Detect which cell encompasses the target text, then output its (X, Y) center coordinate. 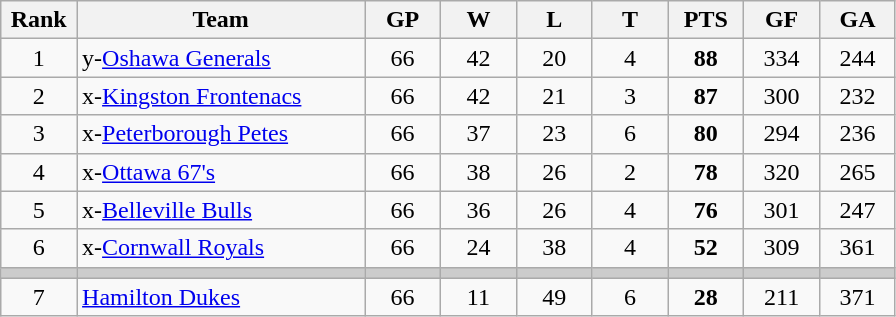
371 (857, 297)
78 (706, 172)
80 (706, 134)
x-Belleville Bulls (221, 210)
23 (554, 134)
301 (782, 210)
334 (782, 58)
52 (706, 248)
T (630, 20)
x-Ottawa 67's (221, 172)
37 (479, 134)
236 (857, 134)
265 (857, 172)
24 (479, 248)
1 (39, 58)
Team (221, 20)
x-Peterborough Petes (221, 134)
L (554, 20)
W (479, 20)
GF (782, 20)
5 (39, 210)
7 (39, 297)
211 (782, 297)
Rank (39, 20)
300 (782, 96)
Hamilton Dukes (221, 297)
76 (706, 210)
247 (857, 210)
x-Cornwall Royals (221, 248)
x-Kingston Frontenacs (221, 96)
88 (706, 58)
232 (857, 96)
GP (403, 20)
309 (782, 248)
49 (554, 297)
GA (857, 20)
PTS (706, 20)
244 (857, 58)
361 (857, 248)
11 (479, 297)
36 (479, 210)
20 (554, 58)
28 (706, 297)
21 (554, 96)
y-Oshawa Generals (221, 58)
294 (782, 134)
87 (706, 96)
320 (782, 172)
